Identify which cell holds the provided text, then report its [x, y] central coordinate. 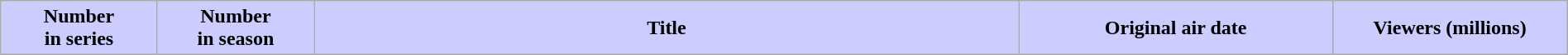
Title [667, 28]
Viewers (millions) [1450, 28]
Original air date [1176, 28]
Numberin season [235, 28]
Numberin series [79, 28]
